Search for the cell housing the specified text and yield its (x, y) center coordinate. 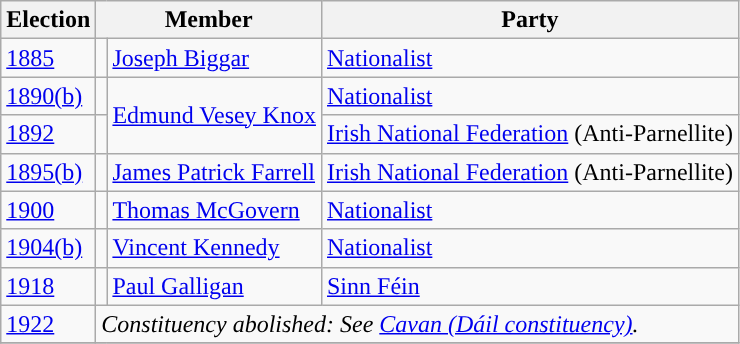
1895(b) (48, 172)
Member (209, 20)
1892 (48, 134)
Joseph Biggar (214, 58)
Election (48, 20)
1900 (48, 210)
Thomas McGovern (214, 210)
1918 (48, 286)
James Patrick Farrell (214, 172)
1890(b) (48, 96)
Edmund Vesey Knox (214, 115)
1904(b) (48, 248)
Constituency abolished: See Cavan (Dáil constituency). (418, 324)
1922 (48, 324)
Sinn Féin (530, 286)
Vincent Kennedy (214, 248)
Party (530, 20)
1885 (48, 58)
Paul Galligan (214, 286)
